Determine the [x, y] coordinate at the center of the cell enclosing the given text.  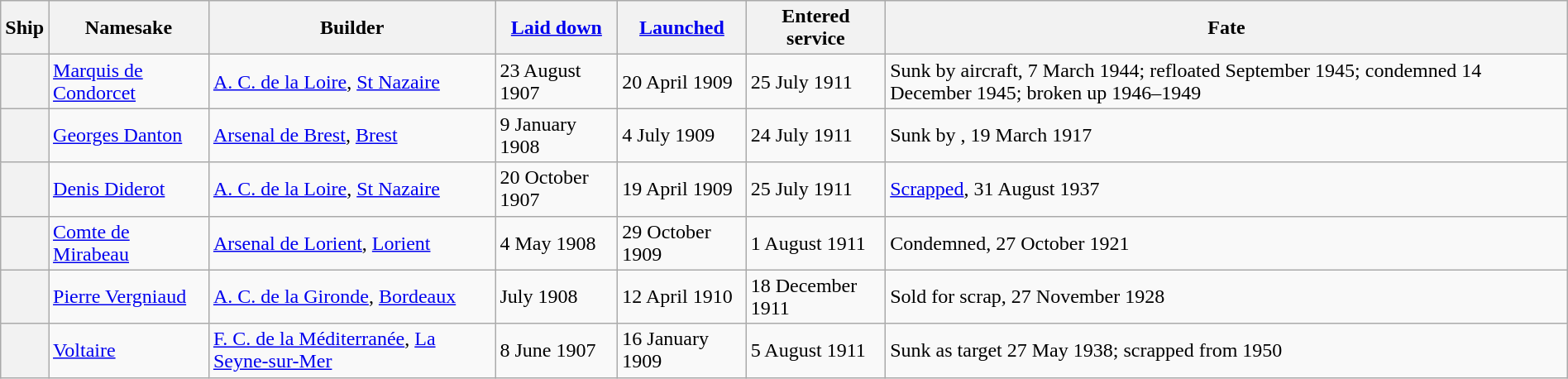
Voltaire [129, 351]
Namesake [129, 28]
Sunk by , 19 March 1917 [1227, 136]
Comte de Mirabeau [129, 243]
16 January 1909 [681, 351]
20 October 1907 [557, 189]
July 1908 [557, 296]
Scrapped, 31 August 1937 [1227, 189]
Sunk as target 27 May 1938; scrapped from 1950 [1227, 351]
Launched [681, 28]
8 June 1907 [557, 351]
5 August 1911 [815, 351]
Condemned, 27 October 1921 [1227, 243]
A. C. de la Gironde, Bordeaux [351, 296]
Laid down [557, 28]
Sold for scrap, 27 November 1928 [1227, 296]
Georges Danton [129, 136]
Pierre Vergniaud [129, 296]
Sunk by aircraft, 7 March 1944; refloated September 1945; condemned 14 December 1945; broken up 1946–1949 [1227, 81]
23 August 1907 [557, 81]
Arsenal de Lorient, Lorient [351, 243]
12 April 1910 [681, 296]
9 January 1908 [557, 136]
19 April 1909 [681, 189]
1 August 1911 [815, 243]
Fate [1227, 28]
4 July 1909 [681, 136]
20 April 1909 [681, 81]
Entered service [815, 28]
Ship [25, 28]
24 July 1911 [815, 136]
18 December 1911 [815, 296]
29 October 1909 [681, 243]
Builder [351, 28]
Marquis de Condorcet [129, 81]
Arsenal de Brest, Brest [351, 136]
4 May 1908 [557, 243]
F. C. de la Méditerranée, La Seyne-sur-Mer [351, 351]
Denis Diderot [129, 189]
